Identify which cell holds the provided text, then report its (x, y) central coordinate. 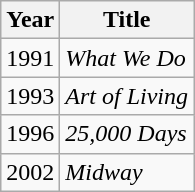
1996 (30, 134)
Year (30, 20)
Midway (127, 172)
25,000 Days (127, 134)
Art of Living (127, 96)
1991 (30, 58)
What We Do (127, 58)
2002 (30, 172)
Title (127, 20)
1993 (30, 96)
